Identify which cell holds the provided text, then report its [X, Y] central coordinate. 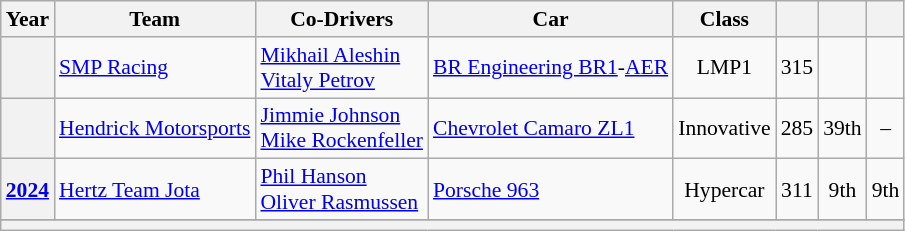
Chevrolet Camaro ZL1 [550, 128]
– [886, 128]
LMP1 [724, 68]
Innovative [724, 128]
Hertz Team Jota [154, 190]
Jimmie Johnson Mike Rockenfeller [342, 128]
BR Engineering BR1-AER [550, 68]
311 [798, 190]
Hypercar [724, 190]
Year [28, 19]
Mikhail Aleshin Vitaly Petrov [342, 68]
Co-Drivers [342, 19]
Car [550, 19]
Class [724, 19]
315 [798, 68]
39th [842, 128]
SMP Racing [154, 68]
285 [798, 128]
Porsche 963 [550, 190]
Hendrick Motorsports [154, 128]
Phil Hanson Oliver Rasmussen [342, 190]
2024 [28, 190]
Team [154, 19]
